Pinpoint the cell where the given text exists, returning its (X, Y) midpoint coordinate. 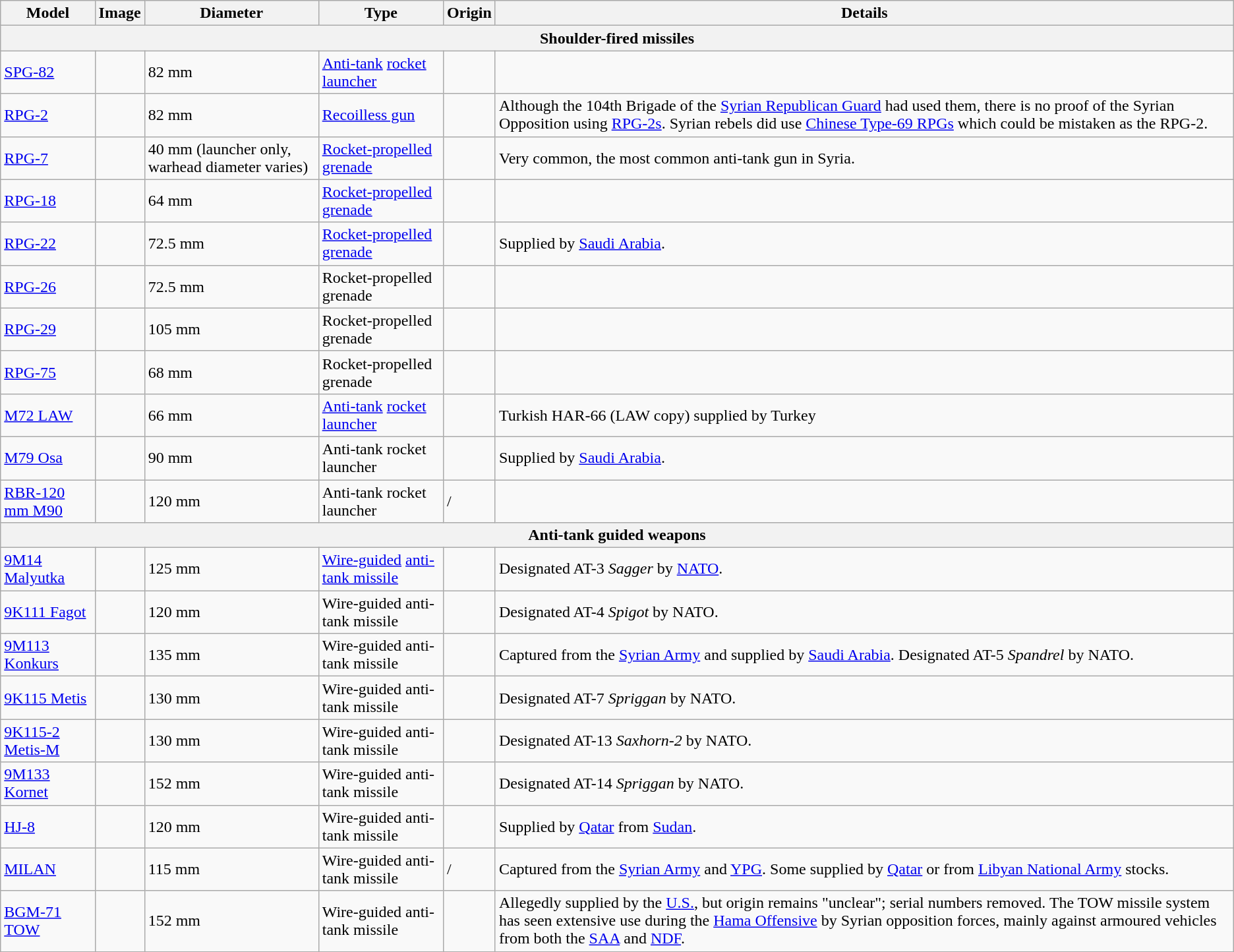
BGM-71 TOW (47, 921)
RPG-26 (47, 286)
RPG-22 (47, 244)
RBR-120 mm M90 (47, 501)
Captured from the Syrian Army and YPG. Some supplied by Qatar or from Libyan National Army stocks. (864, 869)
RPG-18 (47, 200)
9K115-2 Metis-M (47, 741)
Details (864, 13)
Designated AT-7 Spriggan by NATO. (864, 698)
Designated AT-4 Spigot by NATO. (864, 612)
HJ-8 (47, 827)
68 mm (231, 372)
RPG-29 (47, 330)
M72 LAW (47, 415)
Shoulder-fired missiles (617, 38)
RPG-2 (47, 115)
Diameter (231, 13)
Supplied by Qatar from Sudan. (864, 827)
66 mm (231, 415)
9M133 Kornet (47, 783)
Designated AT-13 Saxhorn-2 by NATO. (864, 741)
Turkish HAR-66 (LAW copy) supplied by Turkey (864, 415)
9K111 Fagot (47, 612)
Recoilless gun (381, 115)
Model (47, 13)
Anti-tank guided weapons (617, 535)
Designated AT-14 Spriggan by NATO. (864, 783)
M79 Osa (47, 458)
Type (381, 13)
Designated AT-3 Sagger by NATO. (864, 570)
Captured from the Syrian Army and supplied by Saudi Arabia. Designated AT-5 Spandrel by NATO. (864, 655)
9K115 Metis (47, 698)
SPG-82 (47, 73)
90 mm (231, 458)
115 mm (231, 869)
Very common, the most common anti-tank gun in Syria. (864, 158)
125 mm (231, 570)
Origin (469, 13)
RPG-75 (47, 372)
9M14 Malyutka (47, 570)
MILAN (47, 869)
Image (120, 13)
64 mm (231, 200)
135 mm (231, 655)
105 mm (231, 330)
9M113 Konkurs (47, 655)
40 mm (launcher only, warhead diameter varies) (231, 158)
RPG-7 (47, 158)
